Determine the [x, y] coordinate at the center of the cell enclosing the given text.  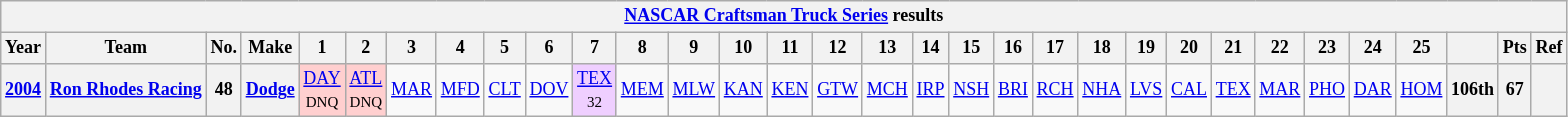
MEM [642, 90]
TEX [1233, 90]
LVS [1146, 90]
11 [790, 48]
Year [24, 48]
23 [1328, 48]
DOV [549, 90]
Team [126, 48]
HOM [1422, 90]
14 [930, 48]
5 [504, 48]
1 [322, 48]
NHA [1102, 90]
CAL [1190, 90]
Ron Rhodes Racing [126, 90]
NASCAR Craftsman Truck Series results [784, 16]
GTW [838, 90]
19 [1146, 48]
NSH [972, 90]
20 [1190, 48]
48 [224, 90]
2 [366, 48]
DAYDNQ [322, 90]
TEX32 [595, 90]
67 [1514, 90]
7 [595, 48]
Dodge [270, 90]
9 [694, 48]
22 [1280, 48]
CLT [504, 90]
15 [972, 48]
18 [1102, 48]
2004 [24, 90]
8 [642, 48]
PHO [1328, 90]
MCH [887, 90]
6 [549, 48]
ATLDNQ [366, 90]
No. [224, 48]
3 [412, 48]
25 [1422, 48]
RCH [1055, 90]
Pts [1514, 48]
Make [270, 48]
21 [1233, 48]
DAR [1372, 90]
Ref [1549, 48]
BRI [1014, 90]
17 [1055, 48]
IRP [930, 90]
MFD [460, 90]
MLW [694, 90]
106th [1473, 90]
13 [887, 48]
KAN [743, 90]
10 [743, 48]
4 [460, 48]
KEN [790, 90]
16 [1014, 48]
24 [1372, 48]
12 [838, 48]
